Locate the cell with the specified text and output its [x, y] center coordinate. 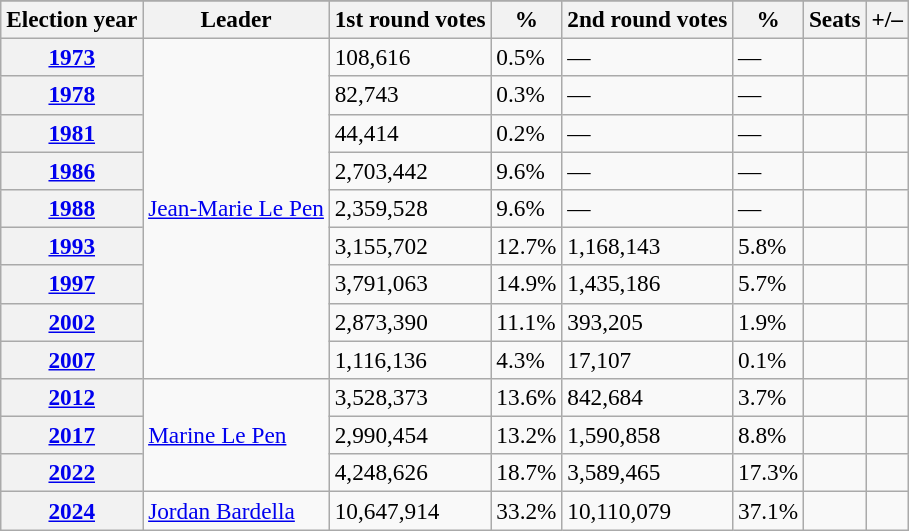
Leader [236, 19]
Jean-Marie Le Pen [236, 208]
Election year [72, 19]
1988 [72, 208]
108,616 [410, 57]
14.9% [526, 284]
11.1% [526, 322]
Marine Le Pen [236, 434]
0.2% [526, 133]
Seats [836, 19]
18.7% [526, 473]
5.8% [768, 246]
13.6% [526, 397]
2,990,454 [410, 435]
4,248,626 [410, 473]
0.3% [526, 95]
2nd round votes [648, 19]
1,168,143 [648, 246]
10,647,914 [410, 510]
1.9% [768, 322]
2002 [72, 322]
8.8% [768, 435]
0.1% [768, 359]
+/– [887, 19]
17.3% [768, 473]
1973 [72, 57]
1993 [72, 246]
3,589,465 [648, 473]
4.3% [526, 359]
2022 [72, 473]
3,155,702 [410, 246]
3,528,373 [410, 397]
37.1% [768, 510]
2,703,442 [410, 170]
2012 [72, 397]
1978 [72, 95]
2017 [72, 435]
1997 [72, 284]
1,435,186 [648, 284]
10,110,079 [648, 510]
13.2% [526, 435]
1986 [72, 170]
Jordan Bardella [236, 510]
33.2% [526, 510]
5.7% [768, 284]
17,107 [648, 359]
2,873,390 [410, 322]
2,359,528 [410, 208]
1st round votes [410, 19]
1981 [72, 133]
2024 [72, 510]
842,684 [648, 397]
1,116,136 [410, 359]
82,743 [410, 95]
2007 [72, 359]
12.7% [526, 246]
3,791,063 [410, 284]
1,590,858 [648, 435]
0.5% [526, 57]
44,414 [410, 133]
3.7% [768, 397]
393,205 [648, 322]
